Return the [X, Y] coordinate for the center point of the cell that contains the specified text.  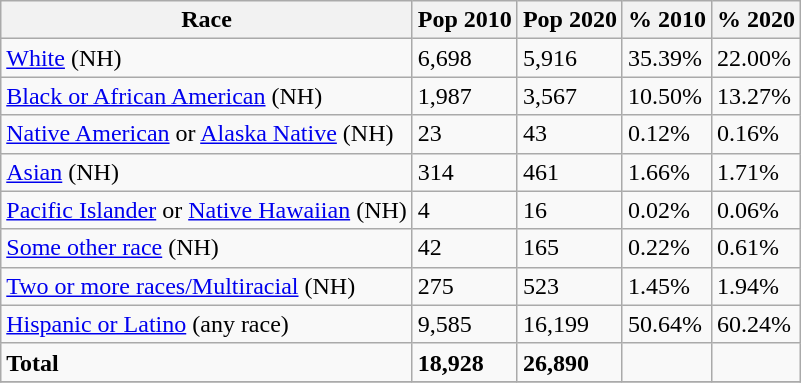
% 2010 [666, 20]
0.12% [666, 134]
9,585 [464, 324]
0.61% [756, 248]
23 [464, 134]
50.64% [666, 324]
0.02% [666, 210]
0.06% [756, 210]
13.27% [756, 96]
Two or more races/Multiracial (NH) [207, 286]
White (NH) [207, 58]
523 [570, 286]
Native American or Alaska Native (NH) [207, 134]
1.71% [756, 172]
22.00% [756, 58]
0.22% [666, 248]
Pop 2010 [464, 20]
60.24% [756, 324]
35.39% [666, 58]
1.45% [666, 286]
Hispanic or Latino (any race) [207, 324]
Pacific Islander or Native Hawaiian (NH) [207, 210]
5,916 [570, 58]
26,890 [570, 362]
10.50% [666, 96]
1.66% [666, 172]
1,987 [464, 96]
Pop 2020 [570, 20]
314 [464, 172]
16,199 [570, 324]
Race [207, 20]
42 [464, 248]
Total [207, 362]
Some other race (NH) [207, 248]
461 [570, 172]
6,698 [464, 58]
16 [570, 210]
165 [570, 248]
275 [464, 286]
43 [570, 134]
% 2020 [756, 20]
0.16% [756, 134]
Asian (NH) [207, 172]
4 [464, 210]
1.94% [756, 286]
Black or African American (NH) [207, 96]
3,567 [570, 96]
18,928 [464, 362]
